Capture the cell that displays the provided text and extract its (X, Y) central coordinate. 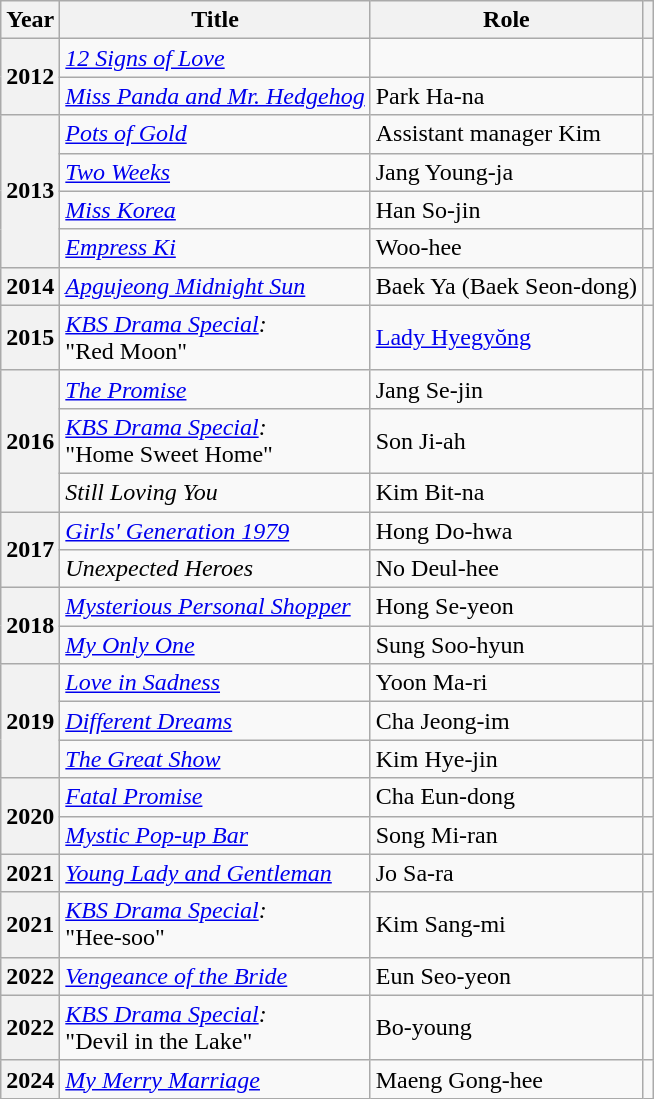
Role (506, 20)
Girls' Generation 1979 (215, 531)
Yoon Ma-ri (506, 683)
Title (215, 20)
Year (30, 20)
KBS Drama Special:"Hee-soo" (215, 924)
Apgujeong Midnight Sun (215, 286)
Jang Young-ja (506, 172)
Baek Ya (Baek Seon-dong) (506, 286)
Hong Se-yeon (506, 607)
2020 (30, 816)
12 Signs of Love (215, 58)
Unexpected Heroes (215, 569)
2019 (30, 721)
Assistant manager Kim (506, 134)
Son Ji-ah (506, 440)
Young Lady and Gentleman (215, 873)
Kim Sang-mi (506, 924)
The Promise (215, 389)
Love in Sadness (215, 683)
2024 (30, 1079)
Han So-jin (506, 210)
Two Weeks (215, 172)
Maeng Gong-hee (506, 1079)
Empress Ki (215, 248)
Kim Hye-jin (506, 759)
Pots of Gold (215, 134)
Lady Hyegyŏng (506, 338)
Fatal Promise (215, 797)
No Deul-hee (506, 569)
Kim Bit-na (506, 492)
2015 (30, 338)
Still Loving You (215, 492)
Song Mi-ran (506, 835)
2017 (30, 550)
Hong Do-hwa (506, 531)
2013 (30, 191)
Bo-young (506, 1028)
KBS Drama Special:"Devil in the Lake" (215, 1028)
Jo Sa-ra (506, 873)
Vengeance of the Bride (215, 976)
The Great Show (215, 759)
2018 (30, 626)
2014 (30, 286)
2012 (30, 77)
Miss Panda and Mr. Hedgehog (215, 96)
Jang Se-jin (506, 389)
Miss Korea (215, 210)
Different Dreams (215, 721)
Mystic Pop-up Bar (215, 835)
Mysterious Personal Shopper (215, 607)
Sung Soo-hyun (506, 645)
My Only One (215, 645)
Cha Jeong-im (506, 721)
Woo-hee (506, 248)
Eun Seo-yeon (506, 976)
My Merry Marriage (215, 1079)
KBS Drama Special:"Red Moon" (215, 338)
KBS Drama Special:"Home Sweet Home" (215, 440)
2016 (30, 440)
Cha Eun-dong (506, 797)
Park Ha-na (506, 96)
